Identify which cell holds the provided text, then report its [X, Y] central coordinate. 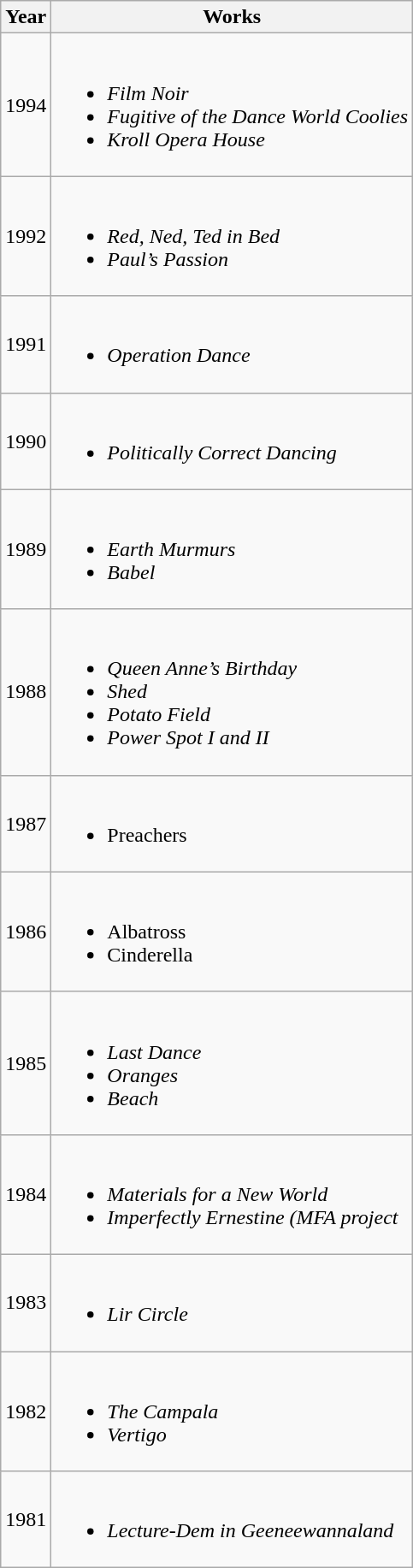
Last DanceOrangesBeach [233, 1062]
Lecture-Dem in Geeneewannaland [233, 1519]
1990 [26, 441]
1988 [26, 692]
1981 [26, 1519]
Lir Circle [233, 1302]
The CampalaVertigo [233, 1411]
1985 [26, 1062]
Works [233, 17]
Politically Correct Dancing [233, 441]
Operation Dance [233, 344]
1983 [26, 1302]
Earth MurmursBabel [233, 549]
1994 [26, 104]
AlbatrossCinderella [233, 932]
1992 [26, 236]
1987 [26, 823]
1989 [26, 549]
Year [26, 17]
Red, Ned, Ted in BedPaul’s Passion [233, 236]
Queen Anne’s BirthdayShedPotato FieldPower Spot I and II [233, 692]
1991 [26, 344]
1986 [26, 932]
Film NoirFugitive of the Dance World CooliesKroll Opera House [233, 104]
1982 [26, 1411]
1984 [26, 1194]
Preachers [233, 823]
Materials for a New WorldImperfectly Ernestine (MFA project [233, 1194]
